Capture the cell that displays the provided text and extract its [x, y] central coordinate. 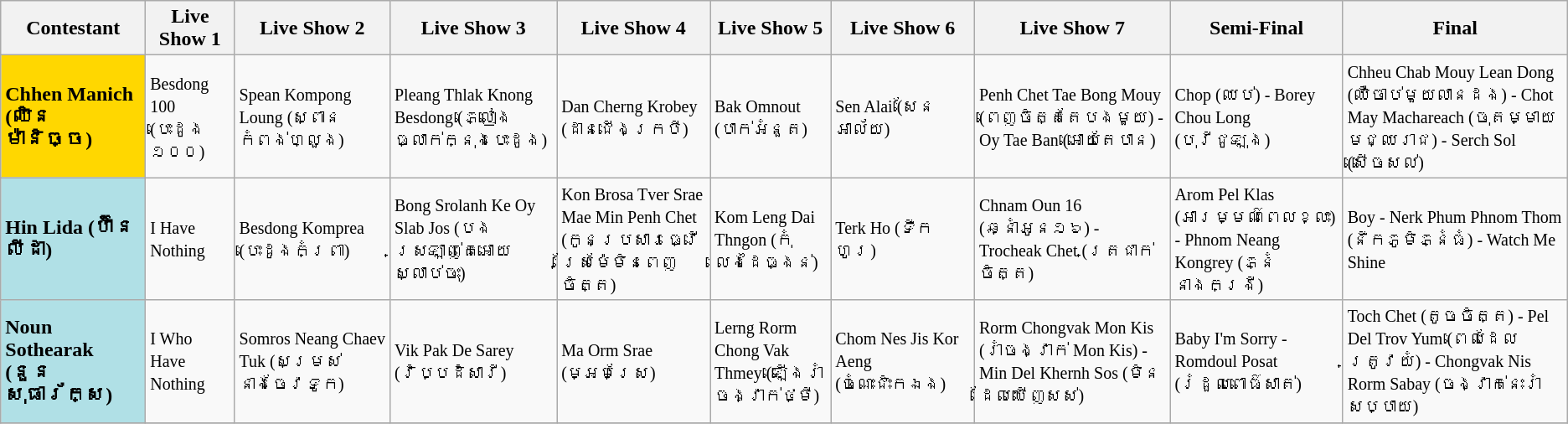
Dan Cherng Krobey (ដានជើងក្របី) [633, 116]
Kom Leng Dai Thngon (កុំលេងដៃធ្ងន់) [771, 239]
Ma Orm Srae (ម្អមស្រែ) [633, 361]
Somros Neang Chaev Tuk (សម្រស់នាងចែវទូក) [312, 361]
Arom Pel Klas (អារម្មណ៌ពេលខ្លះ) - Phnom Neang Kongrey (ភ្នំនាងកង្រី) [1256, 239]
Chhen Manich (ឈិន ម៉ានិច្ច) [74, 116]
Chheu Chab Mouy Lean Dong (ឈឺចាប់មួយលានដង) - Chot May Machareach (ចុតម្មាយមជ្ឈរាជ) - Serch Sol (សើចសល់) [1455, 116]
Pleang Thlak Knong Besdong (ភ្លៀងធ្លាក់ក្នុងបេះដូង) [472, 116]
Besdong Komprea (បេះដូងកំព្រា) [312, 239]
Live Show 6 [903, 28]
Live Show 2 [312, 28]
Semi-Final [1256, 28]
Live Show 1 [190, 28]
Boy - Nerk Phum Phnom Thom (នឹកភូមិភ្នំធំ) - Watch Me Shine [1455, 239]
Bak Omnout (បាក់អំនួត) [771, 116]
Penh Chet Tae Bong Mouy (ពេញចិត្តតែបងមួយ) - Oy Tae Ban (អោយតែបាន) [1072, 116]
Kon Brosa Tver Srae Mae Min Penh Chet (កូនប្រសារធ្វើស្រែម៉ែមិនពេញចិត្ត) [633, 239]
Live Show 7 [1072, 28]
Contestant [74, 28]
Chom Nes Jis Kor Aeng (ចំណេះជិះកឯង) [903, 361]
Besdong 100 (បេះដូង ១០០) [190, 116]
Bong Srolanh Ke Oy Slab Jos (បងស្រឡាញ់គេអោយស្លាប់ចុះ) [472, 239]
Final [1455, 28]
Chop (ឈប់) - Borey Chou Long (បុរីជូឡុង) [1256, 116]
Sen Alai (សែនអាល័យ) [903, 116]
Toch Chet (តូចចិត្ត) - Pel Del Trov Yum (ពេលដែលត្រូវយំ) - Chongvak Nis Rorm Sabay (ចង្វាក់នេះរាំសប្បាយ) [1455, 361]
Noun Sothearak (នួន សុធារ័ក្ស) [74, 361]
Live Show 4 [633, 28]
Lerng Rorm Chong Vak Thmey (ឡើងរាំចង្វាក់ថ្មី) [771, 361]
Baby I'm Sorry - Romdoul Posat (រំដួលពោធ៌សាត់) [1256, 361]
I Who Have Nothing [190, 361]
Vik Pak De Sarey (វិប្បដិសារី) [472, 361]
Chnam Oun 16 (ឆ្នាំអូន១៦) - Trocheak Chet (ត្រជាក់ចិត្ត) [1072, 239]
Hin Lida (ហ៊ិន លីដា) [74, 239]
Rorm Chongvak Mon Kis (រាំចង្វាក់ Mon Kis) - Min Del Khernh Sos (មិនដែលឃើញសស់) [1072, 361]
Terk Ho (ទឹកហូរ) [903, 239]
I Have Nothing [190, 239]
Live Show 3 [472, 28]
Spean Kompong Loung (ស្ពានកំពង់ហ្លួង) [312, 116]
Live Show 5 [771, 28]
